Detect which cell encompasses the target text, then output its [X, Y] center coordinate. 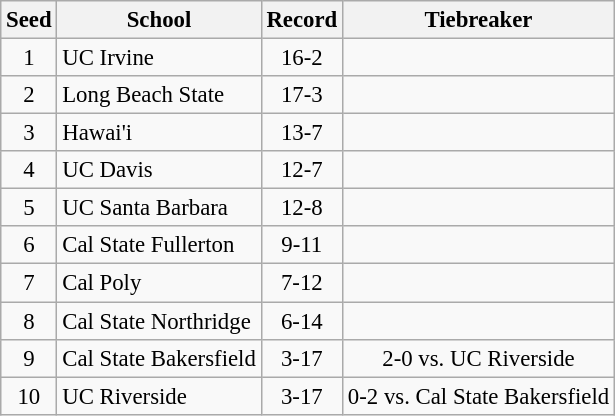
UC Davis [159, 170]
8 [29, 321]
Record [302, 20]
Long Beach State [159, 95]
13-7 [302, 133]
12-7 [302, 170]
7-12 [302, 283]
School [159, 20]
6-14 [302, 321]
12-8 [302, 208]
4 [29, 170]
Cal State Bakersfield [159, 358]
Hawai'i [159, 133]
Seed [29, 20]
2 [29, 95]
2-0 vs. UC Riverside [479, 358]
16-2 [302, 58]
UC Santa Barbara [159, 208]
UC Riverside [159, 396]
Cal State Northridge [159, 321]
3 [29, 133]
UC Irvine [159, 58]
9 [29, 358]
9-11 [302, 245]
Tiebreaker [479, 20]
1 [29, 58]
Cal Poly [159, 283]
0-2 vs. Cal State Bakersfield [479, 396]
6 [29, 245]
7 [29, 283]
5 [29, 208]
Cal State Fullerton [159, 245]
17-3 [302, 95]
10 [29, 396]
